Extract the [x, y] coordinate from the center of the cell holding the provided text.  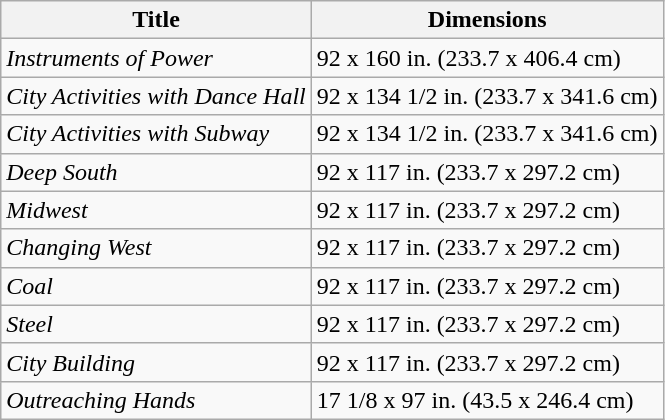
City Building [156, 362]
Steel [156, 324]
Title [156, 20]
Deep South [156, 172]
City Activities with Dance Hall [156, 96]
Midwest [156, 210]
City Activities with Subway [156, 134]
92 x 160 in. (233.7 x 406.4 cm) [487, 58]
Instruments of Power [156, 58]
Dimensions [487, 20]
Coal [156, 286]
17 1/8 x 97 in. (43.5 x 246.4 cm) [487, 400]
Changing West [156, 248]
Outreaching Hands [156, 400]
